Search for the cell housing the specified text and yield its (x, y) center coordinate. 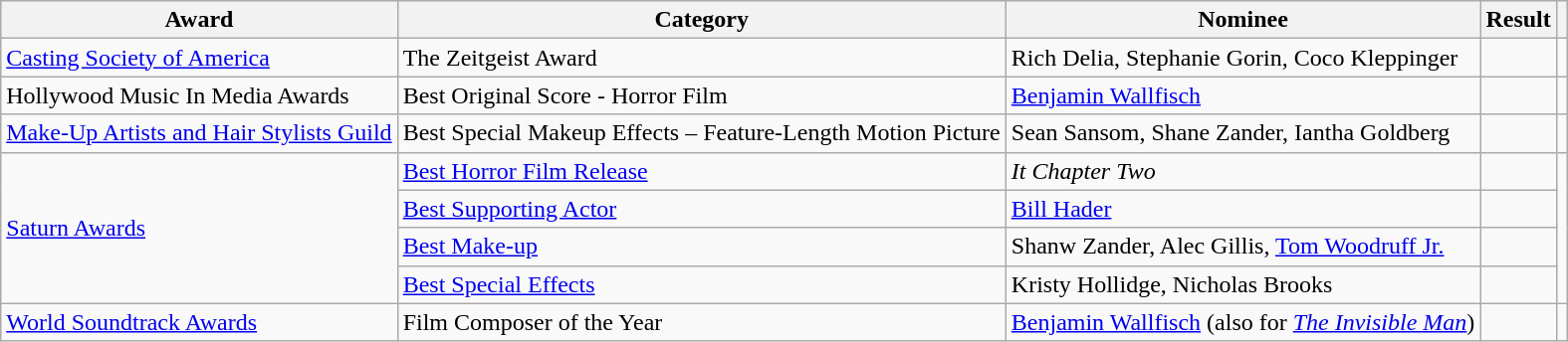
Bill Hader (1242, 209)
The Zeitgeist Award (701, 58)
Saturn Awards (199, 228)
Hollywood Music In Media Awards (199, 95)
Make-Up Artists and Hair Stylists Guild (199, 133)
Benjamin Wallfisch (1242, 95)
Nominee (1242, 20)
Rich Delia, Stephanie Gorin, Coco Kleppinger (1242, 58)
World Soundtrack Awards (199, 322)
Best Make-up (701, 247)
Category (701, 20)
Award (199, 20)
Film Composer of the Year (701, 322)
Sean Sansom, Shane Zander, Iantha Goldberg (1242, 133)
Casting Society of America (199, 58)
Best Special Makeup Effects – Feature-Length Motion Picture (701, 133)
Kristy Hollidge, Nicholas Brooks (1242, 284)
It Chapter Two (1242, 171)
Best Special Effects (701, 284)
Shanw Zander, Alec Gillis, Tom Woodruff Jr. (1242, 247)
Best Horror Film Release (701, 171)
Benjamin Wallfisch (also for The Invisible Man) (1242, 322)
Result (1518, 20)
Best Original Score - Horror Film (701, 95)
Best Supporting Actor (701, 209)
